Identify which cell holds the provided text, then report its (X, Y) central coordinate. 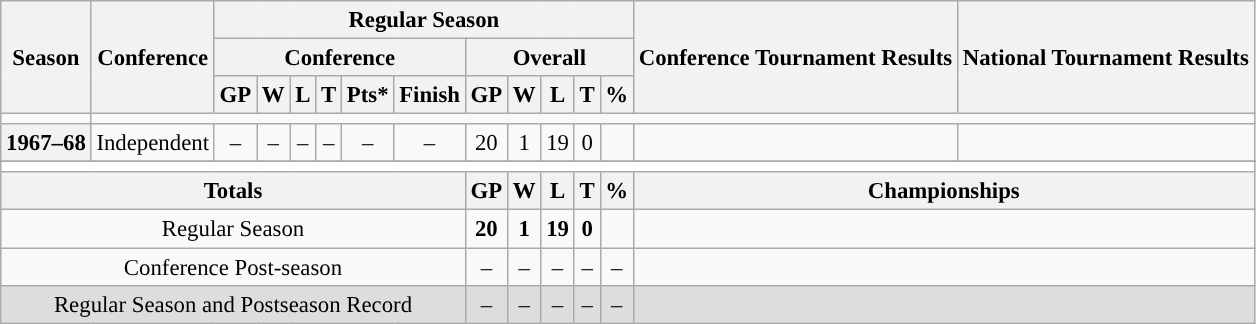
Conference Tournament Results (795, 58)
Independent (152, 143)
Conference Post-season (233, 267)
Championships (944, 191)
Finish (430, 95)
Regular Season and Postseason Record (233, 304)
1967–68 (46, 143)
National Tournament Results (1106, 58)
Pts* (367, 95)
Overall (549, 58)
Totals (233, 191)
Season (46, 58)
